Locate the cell with the specified text and output its (x, y) center coordinate. 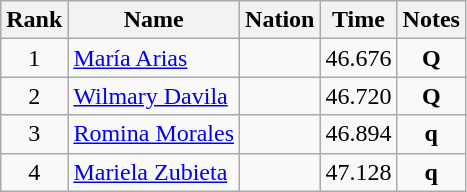
Wilmary Davila (154, 96)
1 (34, 58)
46.720 (358, 96)
47.128 (358, 172)
46.894 (358, 134)
3 (34, 134)
Rank (34, 20)
Romina Morales (154, 134)
María Arias (154, 58)
4 (34, 172)
2 (34, 96)
Name (154, 20)
Nation (280, 20)
Time (358, 20)
Notes (431, 20)
46.676 (358, 58)
Mariela Zubieta (154, 172)
